From the cell containing the given text, extract its center point as [x, y] coordinate. 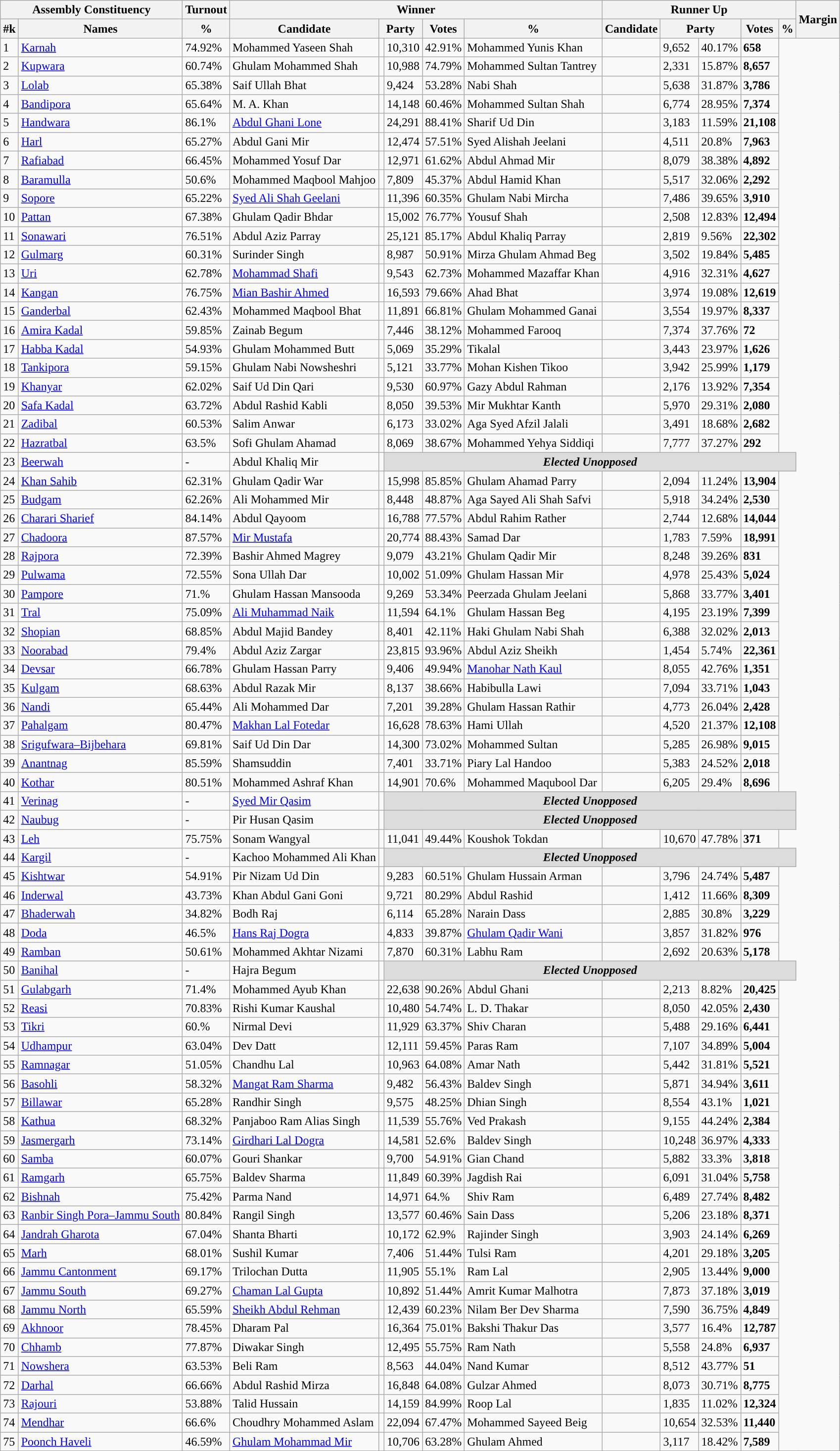
12,494 [760, 217]
7,107 [680, 1046]
68.63% [206, 688]
5,383 [680, 763]
12,108 [760, 725]
7,446 [404, 330]
Uri [100, 274]
11.02% [719, 1403]
Kachoo Mohammed Ali Khan [304, 858]
2,885 [680, 914]
13 [9, 274]
Banihal [100, 970]
Turnout [206, 10]
25.43% [719, 575]
67.04% [206, 1234]
16,628 [404, 725]
58 [9, 1121]
Udhampur [100, 1046]
Ghulam Hassan Parry [304, 669]
9,015 [760, 744]
58.32% [206, 1083]
Chhamb [100, 1347]
5,004 [760, 1046]
15.87% [719, 66]
60.23% [443, 1309]
77.57% [443, 518]
Haki Ghulam Nabi Shah [533, 631]
34 [9, 669]
59.15% [206, 368]
43.1% [719, 1102]
8,657 [760, 66]
31 [9, 613]
831 [760, 556]
75.42% [206, 1197]
78.45% [206, 1328]
10,988 [404, 66]
Bodh Raj [304, 914]
71.4% [206, 989]
Lolab [100, 85]
Ghulam Ahmed [533, 1442]
Mohammed Yehya Siddiqi [533, 443]
64.% [443, 1197]
39 [9, 763]
Mohammed Yaseen Shah [304, 48]
4,978 [680, 575]
10,248 [680, 1140]
50 [9, 970]
25,121 [404, 236]
8,337 [760, 311]
10,706 [404, 1442]
Dev Datt [304, 1046]
47 [9, 914]
56 [9, 1083]
Jasmergarh [100, 1140]
Ramban [100, 952]
Ghulam Qadir Mir [533, 556]
14,971 [404, 1197]
23.97% [719, 349]
3,019 [760, 1291]
Syed Alishah Jeelani [533, 142]
Ali Muhammad Naik [304, 613]
Amira Kadal [100, 330]
Gulmarg [100, 255]
80.84% [206, 1215]
Rishi Kumar Kaushal [304, 1008]
M. A. Khan [304, 104]
63.28% [443, 1442]
5,758 [760, 1178]
Parma Nand [304, 1197]
Mohammed Maqbool Bhat [304, 311]
25.99% [719, 368]
20,425 [760, 989]
60.39% [443, 1178]
Paras Ram [533, 1046]
13,904 [760, 481]
Sharif Ud Din [533, 123]
2,213 [680, 989]
76.77% [443, 217]
1,021 [760, 1102]
Mohammed Sultan [533, 744]
3,491 [680, 424]
46 [9, 895]
78.63% [443, 725]
9,155 [680, 1121]
Kathua [100, 1121]
4,511 [680, 142]
14,581 [404, 1140]
7,870 [404, 952]
3,554 [680, 311]
62.02% [206, 387]
15,998 [404, 481]
Abdul Razak Mir [304, 688]
66.45% [206, 160]
4,627 [760, 274]
8,696 [760, 782]
12,324 [760, 1403]
Abdul Ghani Lone [304, 123]
3,942 [680, 368]
Kishtwar [100, 876]
7,963 [760, 142]
17 [9, 349]
Mohammed Sultan Tantrey [533, 66]
9,269 [404, 594]
80.29% [443, 895]
7,777 [680, 443]
6,937 [760, 1347]
73.02% [443, 744]
Amar Nath [533, 1064]
Pahalgam [100, 725]
59 [9, 1140]
85.59% [206, 763]
Beerwah [100, 462]
Saif Ud Din Dar [304, 744]
9.56% [719, 236]
11.66% [719, 895]
71.% [206, 594]
55.75% [443, 1347]
12,495 [404, 1347]
8,512 [680, 1366]
7 [9, 160]
1,351 [760, 669]
39.53% [443, 405]
2,018 [760, 763]
Abdul Ahmad Mir [533, 160]
6,489 [680, 1197]
6,114 [404, 914]
Karnah [100, 48]
32.06% [719, 179]
Ghulam Nabi Mircha [533, 198]
75.09% [206, 613]
Mian Bashir Ahmed [304, 292]
34.94% [719, 1083]
9,406 [404, 669]
Abdul Aziz Parray [304, 236]
42.91% [443, 48]
Jammu South [100, 1291]
Girdhari Lal Dogra [304, 1140]
10,892 [404, 1291]
66 [9, 1272]
13,577 [404, 1215]
Nand Kumar [533, 1366]
24.14% [719, 1234]
42.05% [719, 1008]
Ghulam Qadir Wani [533, 933]
Mir Mukhtar Kanth [533, 405]
3,786 [760, 85]
3,818 [760, 1159]
5 [9, 123]
37 [9, 725]
Bashir Ahmed Magrey [304, 556]
5,868 [680, 594]
Sonam Wangyal [304, 839]
4 [9, 104]
61.62% [443, 160]
20.8% [719, 142]
Darhal [100, 1385]
11,539 [404, 1121]
49.94% [443, 669]
Nabi Shah [533, 85]
67.47% [443, 1422]
3,974 [680, 292]
62.31% [206, 481]
Tankipora [100, 368]
32 [9, 631]
Ram Lal [533, 1272]
Ghulam Ahamad Parry [533, 481]
51.09% [443, 575]
44 [9, 858]
Syed Mir Qasim [304, 801]
Piary Lal Handoo [533, 763]
5,442 [680, 1064]
25 [9, 499]
Bakshi Thakur Das [533, 1328]
2,013 [760, 631]
24 [9, 481]
60.% [206, 1027]
72.39% [206, 556]
2,744 [680, 518]
53 [9, 1027]
12,439 [404, 1309]
Amrit Kumar Malhotra [533, 1291]
74.92% [206, 48]
24.8% [719, 1347]
Samba [100, 1159]
Pulwama [100, 575]
86.1% [206, 123]
4,892 [760, 160]
7,354 [760, 387]
31.81% [719, 1064]
2,508 [680, 217]
49 [9, 952]
Bishnah [100, 1197]
11,929 [404, 1027]
2,430 [760, 1008]
4,916 [680, 274]
Billawar [100, 1102]
4,773 [680, 707]
Runner Up [699, 10]
Margin [818, 19]
35 [9, 688]
33.02% [443, 424]
50.61% [206, 952]
41 [9, 801]
42.76% [719, 669]
Salim Anwar [304, 424]
5,638 [680, 85]
Ghulam Qadir War [304, 481]
Abdul Gani Mir [304, 142]
Anantnag [100, 763]
Shamsuddin [304, 763]
47.78% [719, 839]
Safa Kadal [100, 405]
Mohammed Ashraf Khan [304, 782]
Bhaderwah [100, 914]
Sona Ullah Dar [304, 575]
Choudhry Mohammed Aslam [304, 1422]
Rangil Singh [304, 1215]
19 [9, 387]
55 [9, 1064]
70.83% [206, 1008]
5,871 [680, 1083]
31.04% [719, 1178]
Roop Lal [533, 1403]
6,774 [680, 104]
73 [9, 1403]
18.42% [719, 1442]
4,195 [680, 613]
292 [760, 443]
Rajpora [100, 556]
10,310 [404, 48]
Chadoora [100, 537]
79.4% [206, 650]
3,443 [680, 349]
22 [9, 443]
20.63% [719, 952]
9 [9, 198]
23 [9, 462]
3,796 [680, 876]
33.3% [719, 1159]
64.1% [443, 613]
48 [9, 933]
24.52% [719, 763]
15 [9, 311]
10,480 [404, 1008]
54.93% [206, 349]
32.53% [719, 1422]
Nowshera [100, 1366]
7.59% [719, 537]
Jagdish Rai [533, 1178]
85.17% [443, 236]
Jammu North [100, 1309]
Mohammed Yosuf Dar [304, 160]
32.02% [719, 631]
1,835 [680, 1403]
62.9% [443, 1234]
8,248 [680, 556]
Hazratbal [100, 443]
12,619 [760, 292]
Reasi [100, 1008]
Talid Hussain [304, 1403]
4,849 [760, 1309]
Sain Dass [533, 1215]
69.81% [206, 744]
46.5% [206, 933]
36 [9, 707]
16,593 [404, 292]
Ghulam Qadir Bhdar [304, 217]
7,399 [760, 613]
3,117 [680, 1442]
5,485 [760, 255]
Kulgam [100, 688]
6,388 [680, 631]
43.73% [206, 895]
7,809 [404, 179]
14,159 [404, 1403]
26 [9, 518]
Budgam [100, 499]
29 [9, 575]
11,594 [404, 613]
5.74% [719, 650]
3,229 [760, 914]
2,905 [680, 1272]
12,474 [404, 142]
3,857 [680, 933]
Kargil [100, 858]
21 [9, 424]
11 [9, 236]
11,041 [404, 839]
3,903 [680, 1234]
9,543 [404, 274]
29.16% [719, 1027]
Mohammed Sayeed Beig [533, 1422]
31.87% [719, 85]
9,652 [680, 48]
Ramnagar [100, 1064]
Narain Dass [533, 914]
2,530 [760, 499]
53.88% [206, 1403]
Abdul Khaliq Mir [304, 462]
Gian Chand [533, 1159]
2,080 [760, 405]
54 [9, 1046]
Devsar [100, 669]
2 [9, 66]
Samad Dar [533, 537]
8,073 [680, 1385]
14,148 [404, 104]
60.53% [206, 424]
Rajouri [100, 1403]
3,183 [680, 123]
24.74% [719, 876]
Abdul Qayoom [304, 518]
Tral [100, 613]
Abdul Aziz Sheikh [533, 650]
12,111 [404, 1046]
Noorabad [100, 650]
Khan Abdul Gani Goni [304, 895]
1,626 [760, 349]
Nilam Ber Dev Sharma [533, 1309]
8,448 [404, 499]
Ghulam Mohammed Butt [304, 349]
Mohammed Farooq [533, 330]
Nirmal Devi [304, 1027]
11,905 [404, 1272]
34.89% [719, 1046]
88.41% [443, 123]
Leh [100, 839]
2,292 [760, 179]
11,440 [760, 1422]
87.57% [206, 537]
49.44% [443, 839]
29.18% [719, 1253]
Mangat Ram Sharma [304, 1083]
66.6% [206, 1422]
39.26% [719, 556]
12,971 [404, 160]
Mohammed Maqbool Mahjoo [304, 179]
1,043 [760, 688]
88.43% [443, 537]
5,487 [760, 876]
74 [9, 1422]
2,692 [680, 952]
16,848 [404, 1385]
Mendhar [100, 1422]
5,488 [680, 1027]
2,819 [680, 236]
Dhian Singh [533, 1102]
13.92% [719, 387]
79.66% [443, 292]
10,172 [404, 1234]
2,176 [680, 387]
30.8% [719, 914]
Baldev Sharma [304, 1178]
2,331 [680, 66]
7,873 [680, 1291]
22,638 [404, 989]
37.18% [719, 1291]
Inderwal [100, 895]
51.05% [206, 1064]
54.74% [443, 1008]
5,558 [680, 1347]
Harl [100, 142]
35.29% [443, 349]
Yousuf Shah [533, 217]
16 [9, 330]
11,849 [404, 1178]
8,554 [680, 1102]
68.01% [206, 1253]
Ghulam Mohammed Shah [304, 66]
Pattan [100, 217]
93.96% [443, 650]
21,108 [760, 123]
Mir Mustafa [304, 537]
8,401 [404, 631]
3,502 [680, 255]
8,055 [680, 669]
Hami Ullah [533, 725]
9,721 [404, 895]
Doda [100, 933]
Sofi Ghulam Ahamad [304, 443]
62 [9, 1197]
Mohammed Maqubool Dar [533, 782]
Mohammed Mazaffar Khan [533, 274]
75.01% [443, 1328]
Aga Sayed Ali Shah Safvi [533, 499]
Tikalal [533, 349]
Shiv Ram [533, 1197]
6,173 [404, 424]
8,079 [680, 160]
Hajra Begum [304, 970]
658 [760, 48]
Aga Syed Afzil Jalali [533, 424]
Makhan Lal Fotedar [304, 725]
19.08% [719, 292]
65.44% [206, 707]
64 [9, 1234]
Gulabgarh [100, 989]
9,283 [404, 876]
Saif Ud Din Qari [304, 387]
4,520 [680, 725]
65.22% [206, 198]
44.24% [719, 1121]
Akhnoor [100, 1328]
Koushok Tokdan [533, 839]
Rafiabad [100, 160]
57.51% [443, 142]
23.18% [719, 1215]
8,309 [760, 895]
Chaman Lal Gupta [304, 1291]
976 [760, 933]
30.71% [719, 1385]
5,121 [404, 368]
Ghulam Mohammad Mir [304, 1442]
46.59% [206, 1442]
67.38% [206, 217]
80.51% [206, 782]
Sheikh Abdul Rehman [304, 1309]
42.11% [443, 631]
50.91% [443, 255]
Handwara [100, 123]
#k [9, 29]
48.25% [443, 1102]
37.27% [719, 443]
80.47% [206, 725]
27 [9, 537]
52 [9, 1008]
2,094 [680, 481]
Ved Prakash [533, 1121]
65 [9, 1253]
32.31% [719, 274]
39.87% [443, 933]
3,205 [760, 1253]
Mohammed Sultan Shah [533, 104]
Saif Ullah Bhat [304, 85]
5,069 [404, 349]
59.85% [206, 330]
Mohan Kishen Tikoo [533, 368]
8,137 [404, 688]
Ghulam Nabi Nowsheshri [304, 368]
Habibulla Lawi [533, 688]
Rajinder Singh [533, 1234]
3 [9, 85]
Ramgarh [100, 1178]
Randhir Singh [304, 1102]
22,302 [760, 236]
Surinder Singh [304, 255]
1 [9, 48]
11.59% [719, 123]
Pir Nizam Ud Din [304, 876]
48.87% [443, 499]
9,424 [404, 85]
7,486 [680, 198]
8 [9, 179]
75.75% [206, 839]
38 [9, 744]
Mohammed Akhtar Nizami [304, 952]
6,205 [680, 782]
60.07% [206, 1159]
26.04% [719, 707]
30 [9, 594]
65.75% [206, 1178]
Mirza Ghulam Ahmad Beg [533, 255]
4,833 [404, 933]
26.98% [719, 744]
14,901 [404, 782]
Manohar Nath Kaul [533, 669]
Peerzada Ghulam Jeelani [533, 594]
9,079 [404, 556]
5,206 [680, 1215]
Jandrah Gharota [100, 1234]
7,401 [404, 763]
6 [9, 142]
Ranbir Singh Pora–Jammu South [100, 1215]
16.4% [719, 1328]
8,069 [404, 443]
45.37% [443, 179]
62.78% [206, 274]
72.55% [206, 575]
6,269 [760, 1234]
31.82% [719, 933]
Charari Sharief [100, 518]
Sopore [100, 198]
57 [9, 1102]
10,654 [680, 1422]
1,454 [680, 650]
Verinag [100, 801]
Srigufwara–Bijbehara [100, 744]
60.51% [443, 876]
65.38% [206, 85]
8,987 [404, 255]
11.24% [719, 481]
9,530 [404, 387]
Ghulam Hassan Mir [533, 575]
73.14% [206, 1140]
39.28% [443, 707]
74.79% [443, 66]
63 [9, 1215]
Bandipora [100, 104]
5,882 [680, 1159]
60 [9, 1159]
Mohammad Shafi [304, 274]
Tulsi Ram [533, 1253]
Marh [100, 1253]
Diwakar Singh [304, 1347]
29.4% [719, 782]
68 [9, 1309]
Shopian [100, 631]
36.75% [719, 1309]
20,774 [404, 537]
68.85% [206, 631]
27.74% [719, 1197]
60.97% [443, 387]
3,910 [760, 198]
68.32% [206, 1121]
8,563 [404, 1366]
43 [9, 839]
65.64% [206, 104]
60.74% [206, 66]
60.35% [443, 198]
10,002 [404, 575]
Jammu Cantonment [100, 1272]
40.17% [719, 48]
5,517 [680, 179]
11,396 [404, 198]
Abdul Aziz Zargar [304, 650]
40 [9, 782]
1,179 [760, 368]
7,094 [680, 688]
63.53% [206, 1366]
10,963 [404, 1064]
14,044 [760, 518]
20 [9, 405]
28 [9, 556]
14,300 [404, 744]
Pir Husan Qasim [304, 820]
Gazy Abdul Rahman [533, 387]
15,002 [404, 217]
Trilochan Dutta [304, 1272]
56.43% [443, 1083]
19.97% [719, 311]
Panjaboo Ram Alias Singh [304, 1121]
Ghulam Hassan Mansooda [304, 594]
53.28% [443, 85]
9,000 [760, 1272]
12 [9, 255]
62.73% [443, 274]
Abdul Rashid Mirza [304, 1385]
8,775 [760, 1385]
Mohammed Yunis Khan [533, 48]
Winner [416, 10]
76.75% [206, 292]
18,991 [760, 537]
90.26% [443, 989]
33 [9, 650]
Beli Ram [304, 1366]
19.84% [719, 255]
5,918 [680, 499]
69.17% [206, 1272]
12.83% [719, 217]
71 [9, 1366]
Shiv Charan [533, 1027]
Baramulla [100, 179]
Ali Mohammed Mir [304, 499]
36.97% [719, 1140]
38.38% [719, 160]
Sonawari [100, 236]
18 [9, 368]
Khanyar [100, 387]
43.77% [719, 1366]
66.78% [206, 669]
34.82% [206, 914]
44.04% [443, 1366]
7,590 [680, 1309]
Naubug [100, 820]
62.43% [206, 311]
55.76% [443, 1121]
9,482 [404, 1083]
Ganderbal [100, 311]
5,285 [680, 744]
Hans Raj Dogra [304, 933]
55.1% [443, 1272]
8,371 [760, 1215]
Nandi [100, 707]
9,700 [404, 1159]
63.37% [443, 1027]
Khan Sahib [100, 481]
2,682 [760, 424]
53.34% [443, 594]
2,428 [760, 707]
7,406 [404, 1253]
70.6% [443, 782]
76.51% [206, 236]
Syed Ali Shah Geelani [304, 198]
5,178 [760, 952]
13.44% [719, 1272]
Ghulam Hassan Beg [533, 613]
Dharam Pal [304, 1328]
1,783 [680, 537]
23,815 [404, 650]
371 [760, 839]
Abdul Rahim Rather [533, 518]
Gulzar Ahmed [533, 1385]
85.85% [443, 481]
2,384 [760, 1121]
5,521 [760, 1064]
77.87% [206, 1347]
5,970 [680, 405]
16,364 [404, 1328]
38.66% [443, 688]
7,201 [404, 707]
69 [9, 1328]
61 [9, 1178]
Mohammed Ayub Khan [304, 989]
70 [9, 1347]
Habba Kadal [100, 349]
6,091 [680, 1178]
Abdul Rashid [533, 895]
52.6% [443, 1140]
10 [9, 217]
Chandhu Lal [304, 1064]
67 [9, 1291]
50.6% [206, 179]
3,577 [680, 1328]
Kupwara [100, 66]
Pampore [100, 594]
69.27% [206, 1291]
Names [100, 29]
63.72% [206, 405]
4,333 [760, 1140]
38.12% [443, 330]
Abdul Rashid Kabli [304, 405]
37.76% [719, 330]
Abdul Ghani [533, 989]
Assembly Constituency [92, 10]
63.5% [206, 443]
Basohli [100, 1083]
Abdul Hamid Khan [533, 179]
8,482 [760, 1197]
Shanta Bharti [304, 1234]
66.66% [206, 1385]
29.31% [719, 405]
18.68% [719, 424]
3,611 [760, 1083]
62.26% [206, 499]
63.04% [206, 1046]
75 [9, 1442]
10,670 [680, 839]
Ram Nath [533, 1347]
5,024 [760, 575]
6,441 [760, 1027]
16,788 [404, 518]
3,401 [760, 594]
59.45% [443, 1046]
45 [9, 876]
Abdul Khaliq Parray [533, 236]
Gouri Shankar [304, 1159]
34.24% [719, 499]
28.95% [719, 104]
Zadibal [100, 424]
1,412 [680, 895]
Tikri [100, 1027]
39.65% [719, 198]
65.59% [206, 1309]
9,575 [404, 1102]
Abdul Majid Bandey [304, 631]
84.99% [443, 1403]
38.67% [443, 443]
L. D. Thakar [533, 1008]
Kothar [100, 782]
Ghulam Hassan Rathir [533, 707]
11,891 [404, 311]
Poonch Haveli [100, 1442]
24,291 [404, 123]
21.37% [719, 725]
Kangan [100, 292]
Sushil Kumar [304, 1253]
Ghulam Hussain Arman [533, 876]
12.68% [719, 518]
Ahad Bhat [533, 292]
Labhu Ram [533, 952]
22,361 [760, 650]
14 [9, 292]
12,787 [760, 1328]
Zainab Begum [304, 330]
7,589 [760, 1442]
Ali Mohammed Dar [304, 707]
42 [9, 820]
4,201 [680, 1253]
84.14% [206, 518]
66.81% [443, 311]
43.21% [443, 556]
22,094 [404, 1422]
23.19% [719, 613]
65.27% [206, 142]
Ghulam Mohammed Ganai [533, 311]
8.82% [719, 989]
